Detect which cell encompasses the target text, then output its [X, Y] center coordinate. 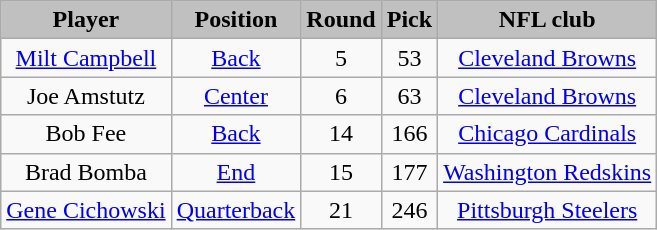
Brad Bomba [86, 172]
6 [341, 96]
Joe Amstutz [86, 96]
Bob Fee [86, 134]
Pittsburgh Steelers [548, 210]
Quarterback [236, 210]
Center [236, 96]
NFL club [548, 20]
Position [236, 20]
21 [341, 210]
14 [341, 134]
Milt Campbell [86, 58]
Pick [409, 20]
Player [86, 20]
246 [409, 210]
Gene Cichowski [86, 210]
15 [341, 172]
177 [409, 172]
Washington Redskins [548, 172]
End [236, 172]
53 [409, 58]
63 [409, 96]
Round [341, 20]
166 [409, 134]
Chicago Cardinals [548, 134]
5 [341, 58]
